Locate the cell with the specified text and output its (x, y) center coordinate. 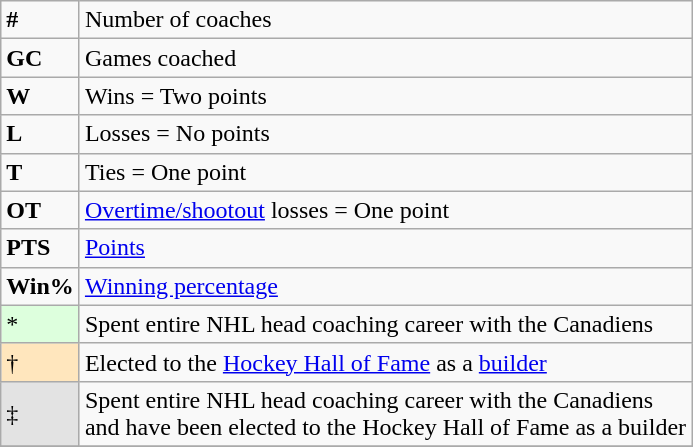
Overtime/shootout losses = One point (385, 210)
Ties = One point (385, 172)
PTS (40, 248)
‡ (40, 414)
† (40, 362)
L (40, 134)
Spent entire NHL head coaching career with the Canadiensand have been elected to the Hockey Hall of Fame as a builder (385, 414)
W (40, 96)
Winning percentage (385, 286)
Games coached (385, 58)
* (40, 324)
Losses = No points (385, 134)
T (40, 172)
OT (40, 210)
GC (40, 58)
Spent entire NHL head coaching career with the Canadiens (385, 324)
Win% (40, 286)
Elected to the Hockey Hall of Fame as a builder (385, 362)
Number of coaches (385, 20)
Wins = Two points (385, 96)
# (40, 20)
Points (385, 248)
